For the text-containing cell, return its midpoint in (x, y) coordinate format. 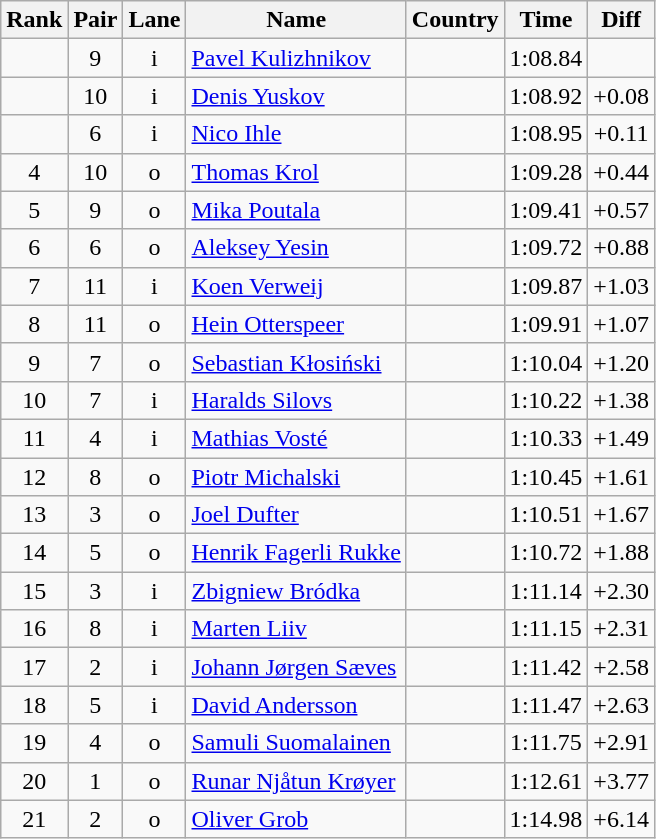
+6.14 (622, 819)
1:10.04 (546, 362)
+3.77 (622, 781)
Denis Yuskov (296, 96)
1:11.15 (546, 629)
1:09.28 (546, 172)
1:09.91 (546, 324)
Pavel Kulizhnikov (296, 58)
1:10.33 (546, 438)
+2.91 (622, 743)
+0.57 (622, 210)
+1.88 (622, 553)
+1.49 (622, 438)
Sebastian Kłosiński (296, 362)
18 (34, 705)
1:11.14 (546, 591)
+1.20 (622, 362)
1:10.51 (546, 515)
1:12.61 (546, 781)
16 (34, 629)
+1.07 (622, 324)
Hein Otterspeer (296, 324)
1:10.72 (546, 553)
Mathias Vosté (296, 438)
Marten Liiv (296, 629)
+1.67 (622, 515)
Zbigniew Bródka (296, 591)
+0.08 (622, 96)
Nico Ihle (296, 134)
1:09.87 (546, 286)
+0.44 (622, 172)
Runar Njåtun Krøyer (296, 781)
Diff (622, 20)
1:08.95 (546, 134)
Johann Jørgen Sæves (296, 667)
1:08.84 (546, 58)
+2.31 (622, 629)
1:11.75 (546, 743)
+1.38 (622, 400)
Samuli Suomalainen (296, 743)
Piotr Michalski (296, 477)
14 (34, 553)
Lane (154, 20)
1:10.22 (546, 400)
+1.03 (622, 286)
1:08.92 (546, 96)
Thomas Krol (296, 172)
1:14.98 (546, 819)
19 (34, 743)
+2.30 (622, 591)
1:09.72 (546, 248)
Rank (34, 20)
Name (296, 20)
21 (34, 819)
Pair (96, 20)
Country (455, 20)
1:09.41 (546, 210)
1:11.47 (546, 705)
+1.61 (622, 477)
Henrik Fagerli Rukke (296, 553)
+0.11 (622, 134)
Oliver Grob (296, 819)
Mika Poutala (296, 210)
+2.63 (622, 705)
20 (34, 781)
+2.58 (622, 667)
1:11.42 (546, 667)
Aleksey Yesin (296, 248)
Time (546, 20)
David Andersson (296, 705)
1:10.45 (546, 477)
Joel Dufter (296, 515)
13 (34, 515)
Koen Verweij (296, 286)
12 (34, 477)
15 (34, 591)
1 (96, 781)
+0.88 (622, 248)
17 (34, 667)
Haralds Silovs (296, 400)
